Output the (X, Y) coordinate of the center of the cell containing the given text.  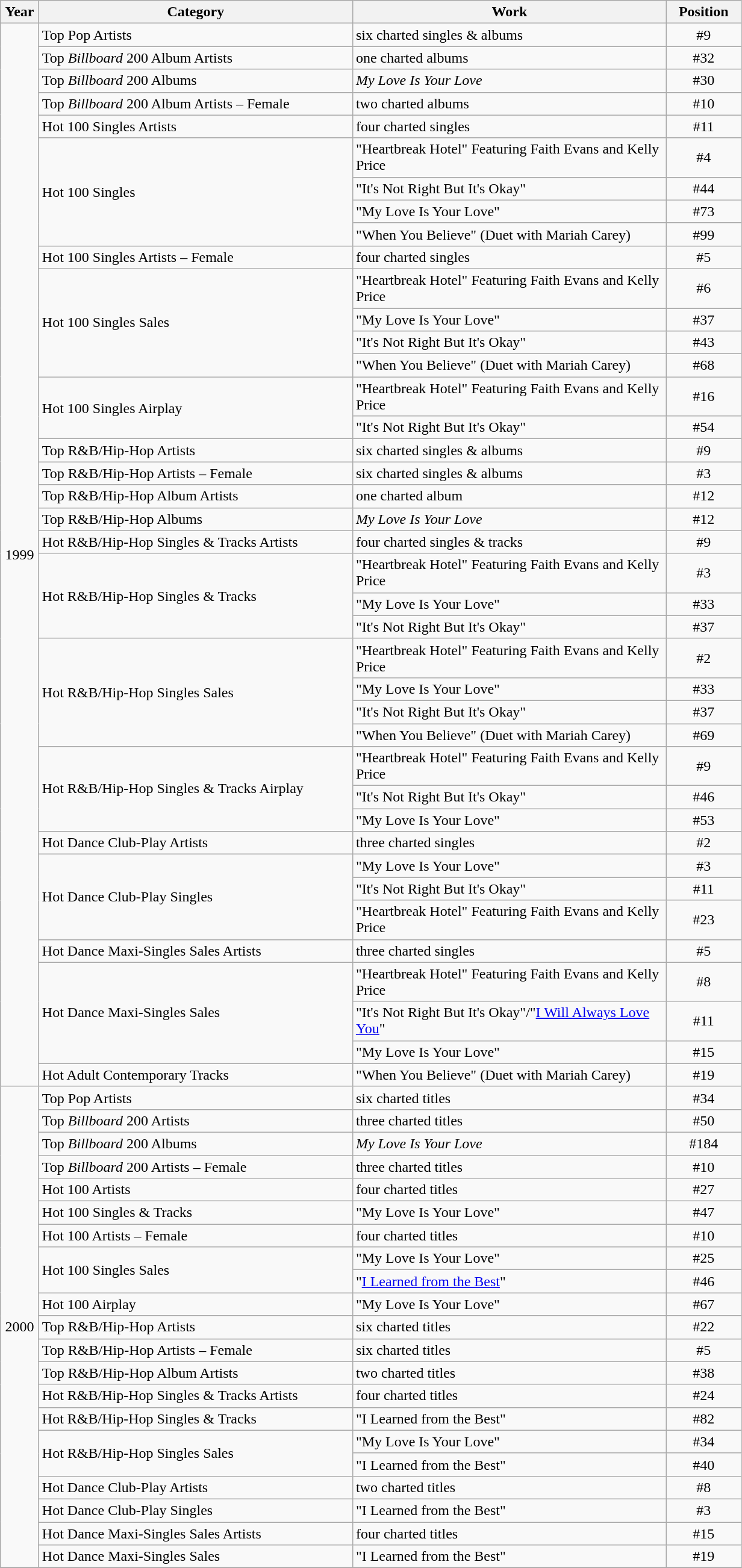
#6 (703, 288)
one charted albums (510, 58)
#53 (703, 820)
#27 (703, 1190)
#44 (703, 188)
#24 (703, 1396)
Top Billboard 200 Album Artists – Female (195, 104)
Position (703, 12)
#38 (703, 1373)
Hot 100 Singles Airplay (195, 408)
Top Billboard 200 Artists (195, 1121)
Hot Adult Contemporary Tracks (195, 1075)
1999 (20, 555)
#184 (703, 1143)
#69 (703, 735)
#99 (703, 234)
Hot 100 Artists – Female (195, 1236)
#67 (703, 1304)
Top Billboard 200 Album Artists (195, 58)
#30 (703, 81)
#32 (703, 58)
#25 (703, 1258)
Work (510, 12)
"It's Not Right But It's Okay"/"I Will Always Love You" (510, 1021)
#50 (703, 1121)
#54 (703, 428)
#73 (703, 211)
Hot 100 Singles (195, 191)
#4 (703, 158)
two charted albums (510, 104)
Hot 100 Artists (195, 1190)
Year (20, 12)
Hot R&B/Hip-Hop Singles & Tracks Airplay (195, 789)
#22 (703, 1327)
Hot 100 Singles Artists – Female (195, 257)
#23 (703, 920)
Category (195, 12)
Hot 100 Airplay (195, 1304)
Top R&B/Hip-Hop Albums (195, 519)
2000 (20, 1327)
#16 (703, 396)
#68 (703, 366)
#43 (703, 343)
four charted singles & tracks (510, 542)
Top Billboard 200 Artists – Female (195, 1166)
one charted album (510, 496)
#82 (703, 1419)
Hot 100 Singles & Tracks (195, 1213)
#47 (703, 1213)
Hot 100 Singles Artists (195, 126)
#40 (703, 1464)
